Provide the [x, y] coordinate of the cell's center where the given text is located.  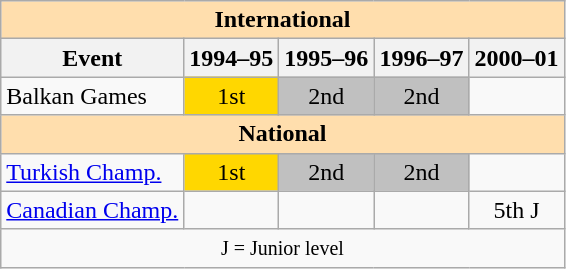
1996–97 [422, 58]
Canadian Champ. [92, 210]
Balkan Games [92, 96]
1995–96 [326, 58]
Event [92, 58]
International [282, 20]
5th J [516, 210]
Turkish Champ. [92, 172]
1994–95 [232, 58]
2000–01 [516, 58]
J = Junior level [282, 248]
National [282, 134]
